Scan for the cell matching the given text and deliver its [X, Y] coordinate at center. 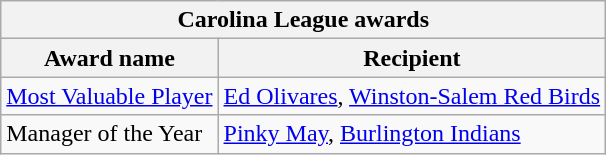
Manager of the Year [110, 134]
Recipient [412, 58]
Most Valuable Player [110, 96]
Ed Olivares, Winston-Salem Red Birds [412, 96]
Award name [110, 58]
Carolina League awards [304, 20]
Pinky May, Burlington Indians [412, 134]
